Return (X, Y) of the center of cell containing provided text 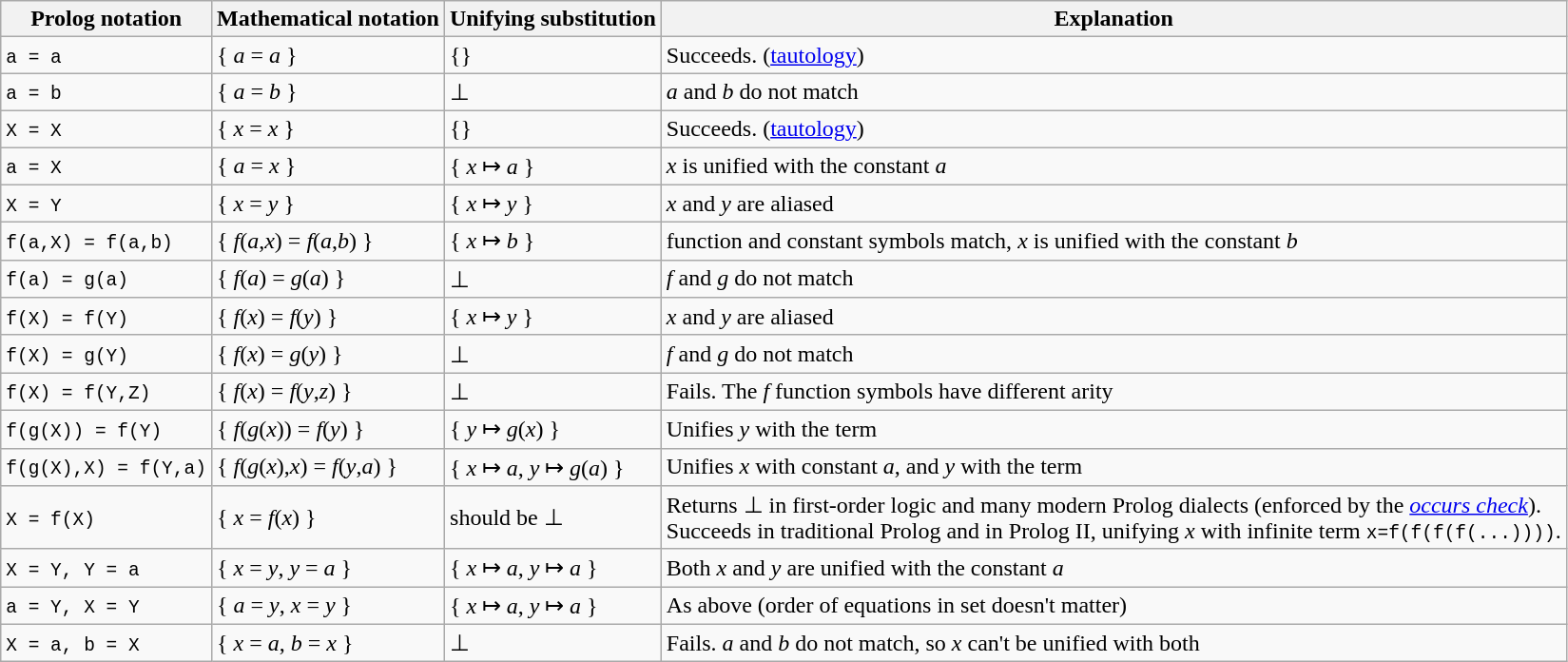
X = Y (106, 204)
{ x = y } (327, 204)
f(X) = f(Y,Z) (106, 392)
Unifies x with constant a, and y with the term (1113, 467)
Fails. a and b do not match, so x can't be unified with both (1113, 643)
Both x and y are unified with the constant a (1113, 568)
a = a (106, 55)
f(X) = f(Y) (106, 317)
{ a = x } (327, 165)
a = Y, X = Y (106, 606)
a and b do not match (1113, 92)
{ x ↦ a, y ↦ g(a) } (553, 467)
Unifying substitution (553, 19)
x is unified with the constant a (1113, 165)
f(g(X),X) = f(Y,a) (106, 467)
{ a = b } (327, 92)
{ a = a } (327, 55)
{ a = y, x = y } (327, 606)
function and constant symbols match, x is unified with the constant b (1113, 242)
Unifies y with the term (1113, 429)
{ x = x } (327, 128)
X = X (106, 128)
{ f(x) = g(y) } (327, 354)
As above (order of equations in set doesn't matter) (1113, 606)
X = f(X) (106, 517)
{ x ↦ a } (553, 165)
{ x = a, b = x } (327, 643)
a = X (106, 165)
{ f(a) = g(a) } (327, 279)
a = b (106, 92)
should be ⊥ (553, 517)
{ x = y, y = a } (327, 568)
Fails. The f function symbols have different arity (1113, 392)
{ f(a,x) = f(a,b) } (327, 242)
Explanation (1113, 19)
{ f(g(x),x) = f(y,a) } (327, 467)
{ x = f(x) } (327, 517)
X = a, b = X (106, 643)
Prolog notation (106, 19)
{ x ↦ b } (553, 242)
f(X) = g(Y) (106, 354)
X = Y, Y = a (106, 568)
{ f(x) = f(y) } (327, 317)
f(a) = g(a) (106, 279)
f(a,X) = f(a,b) (106, 242)
{ f(x) = f(y,z) } (327, 392)
Mathematical notation (327, 19)
{ f(g(x)) = f(y) } (327, 429)
{ y ↦ g(x) } (553, 429)
f(g(X)) = f(Y) (106, 429)
